Output the (X, Y) coordinate of the center of the cell containing the given text.  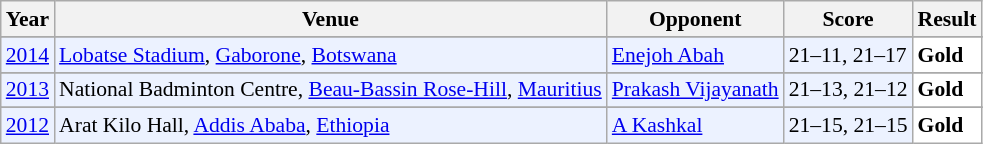
Year (28, 19)
Enejoh Abah (696, 55)
Arat Kilo Hall, Addis Ababa, Ethiopia (330, 126)
A Kashkal (696, 126)
Score (848, 19)
Lobatse Stadium, Gaborone, Botswana (330, 55)
2014 (28, 55)
Prakash Vijayanath (696, 90)
21–15, 21–15 (848, 126)
Result (948, 19)
21–11, 21–17 (848, 55)
2013 (28, 90)
Venue (330, 19)
21–13, 21–12 (848, 90)
National Badminton Centre, Beau-Bassin Rose-Hill, Mauritius (330, 90)
Opponent (696, 19)
2012 (28, 126)
